Identify which cell holds the provided text, then report its (x, y) central coordinate. 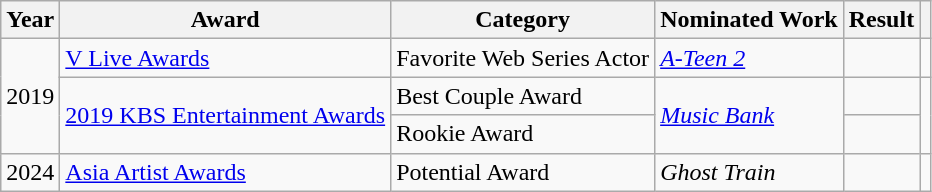
Rookie Award (523, 134)
Result (881, 20)
Award (226, 20)
Nominated Work (750, 20)
2019 KBS Entertainment Awards (226, 115)
Asia Artist Awards (226, 172)
Favorite Web Series Actor (523, 58)
Potential Award (523, 172)
Best Couple Award (523, 96)
A-Teen 2 (750, 58)
2019 (30, 96)
Music Bank (750, 115)
Year (30, 20)
Category (523, 20)
V Live Awards (226, 58)
2024 (30, 172)
Ghost Train (750, 172)
